From the cell containing the given text, extract its center point as (x, y) coordinate. 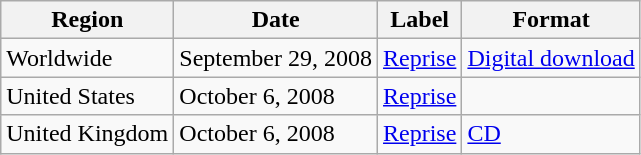
Digital download (551, 58)
Date (276, 20)
CD (551, 134)
September 29, 2008 (276, 58)
United States (88, 96)
Format (551, 20)
Region (88, 20)
Worldwide (88, 58)
Label (420, 20)
United Kingdom (88, 134)
